Scan for the cell matching the given text and deliver its [X, Y] coordinate at center. 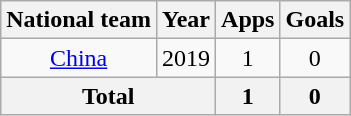
2019 [186, 58]
Year [186, 20]
Goals [315, 20]
Total [108, 96]
China [79, 58]
Apps [248, 20]
National team [79, 20]
